Locate the cell with the specified text and output its (X, Y) center coordinate. 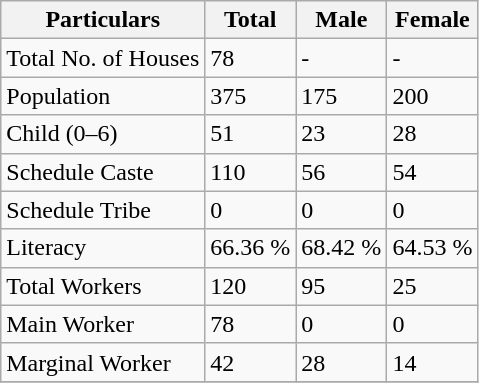
64.53 % (432, 248)
25 (432, 286)
200 (432, 96)
54 (432, 172)
175 (342, 96)
120 (250, 286)
Total No. of Houses (103, 58)
Particulars (103, 20)
Total (250, 20)
23 (342, 134)
66.36 % (250, 248)
68.42 % (342, 248)
Male (342, 20)
Schedule Caste (103, 172)
Population (103, 96)
42 (250, 362)
375 (250, 96)
Total Workers (103, 286)
95 (342, 286)
14 (432, 362)
Marginal Worker (103, 362)
110 (250, 172)
Literacy (103, 248)
51 (250, 134)
Main Worker (103, 324)
Schedule Tribe (103, 210)
Female (432, 20)
Child (0–6) (103, 134)
56 (342, 172)
